Locate the cell with the specified text and output its [X, Y] center coordinate. 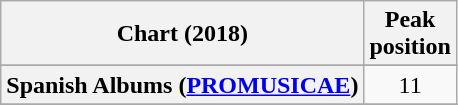
Peak position [410, 34]
Spanish Albums (PROMUSICAE) [182, 85]
Chart (2018) [182, 34]
11 [410, 85]
